Detect which cell encompasses the target text, then output its (X, Y) center coordinate. 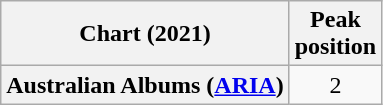
Peakposition (335, 34)
Australian Albums (ARIA) (145, 85)
Chart (2021) (145, 34)
2 (335, 85)
